Identify which cell holds the provided text, then report its [x, y] central coordinate. 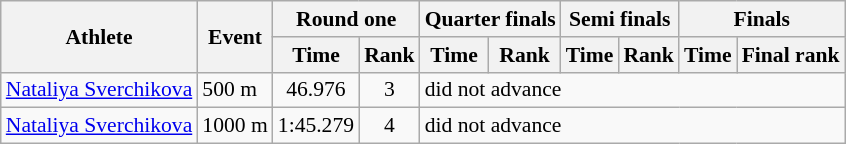
Final rank [791, 55]
1:45.279 [316, 126]
Event [234, 36]
4 [390, 126]
Round one [346, 19]
500 m [234, 90]
46.976 [316, 90]
1000 m [234, 126]
Quarter finals [490, 19]
Semi finals [620, 19]
Finals [762, 19]
3 [390, 90]
Athlete [100, 36]
